Return the (x, y) coordinate for the center point of the cell that contains the specified text.  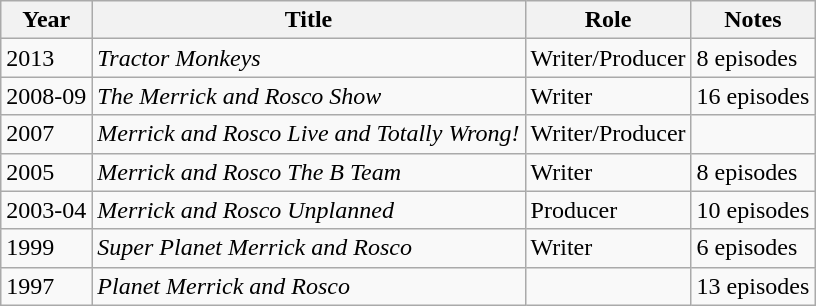
Year (46, 20)
The Merrick and Rosco Show (308, 96)
16 episodes (753, 96)
6 episodes (753, 248)
Producer (608, 210)
Merrick and Rosco The B Team (308, 172)
Role (608, 20)
Merrick and Rosco Unplanned (308, 210)
2003-04 (46, 210)
2007 (46, 134)
2005 (46, 172)
2008-09 (46, 96)
13 episodes (753, 286)
2013 (46, 58)
Title (308, 20)
Notes (753, 20)
1999 (46, 248)
1997 (46, 286)
Planet Merrick and Rosco (308, 286)
Super Planet Merrick and Rosco (308, 248)
Merrick and Rosco Live and Totally Wrong! (308, 134)
Tractor Monkeys (308, 58)
10 episodes (753, 210)
